Search for the cell housing the specified text and yield its (X, Y) center coordinate. 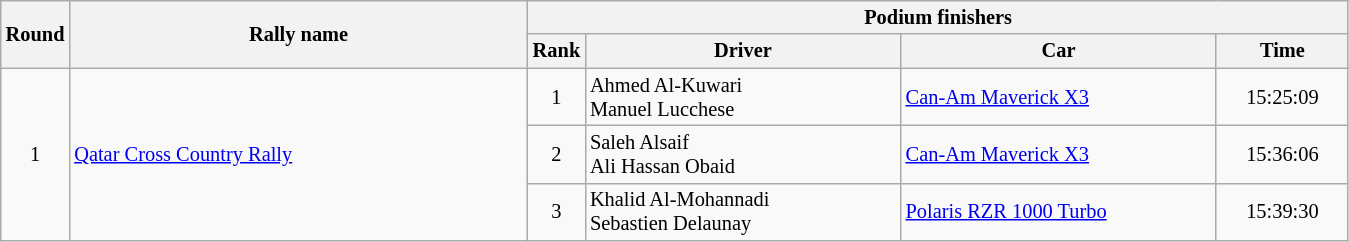
Khalid Al-Mohannadi Sebastien Delaunay (743, 212)
Rally name (298, 34)
Car (1059, 51)
Podium finishers (938, 17)
Rank (556, 51)
2 (556, 154)
15:39:30 (1282, 212)
Driver (743, 51)
3 (556, 212)
Round (36, 34)
Ahmed Al-Kuwari Manuel Lucchese (743, 97)
Saleh Alsaif Ali Hassan Obaid (743, 154)
Time (1282, 51)
Qatar Cross Country Rally (298, 154)
15:36:06 (1282, 154)
15:25:09 (1282, 97)
Polaris RZR 1000 Turbo (1059, 212)
